Extract the [X, Y] coordinate from the center of the cell holding the provided text.  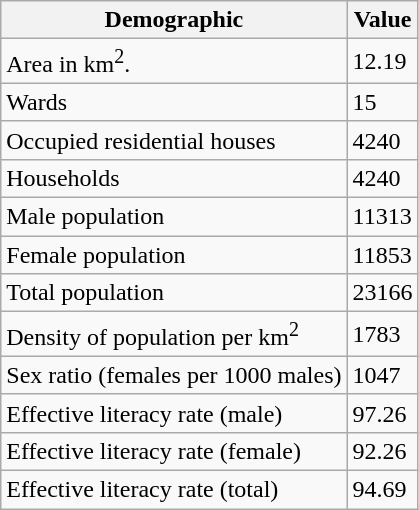
Female population [174, 255]
Effective literacy rate (total) [174, 489]
15 [382, 102]
11313 [382, 217]
Density of population per km2 [174, 334]
Value [382, 20]
94.69 [382, 489]
92.26 [382, 451]
Total population [174, 293]
23166 [382, 293]
Households [174, 178]
Occupied residential houses [174, 140]
Male population [174, 217]
Effective literacy rate (male) [174, 413]
12.19 [382, 62]
Effective literacy rate (female) [174, 451]
1047 [382, 375]
1783 [382, 334]
11853 [382, 255]
Demographic [174, 20]
Area in km2. [174, 62]
Sex ratio (females per 1000 males) [174, 375]
Wards [174, 102]
97.26 [382, 413]
